Find where the given text appears and provide that cell's center as (X, Y) coordinate. 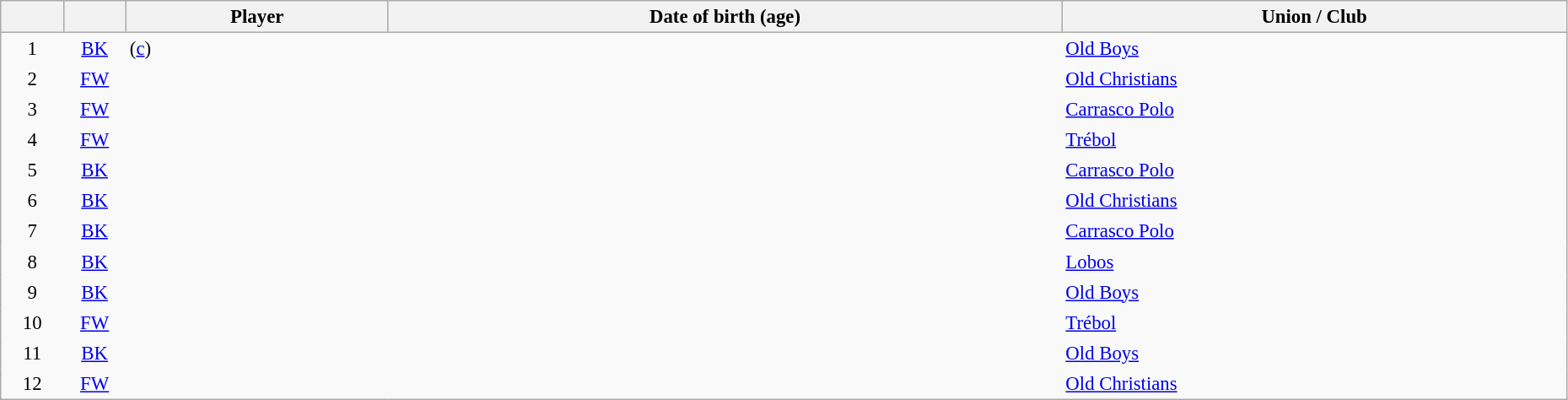
3 (32, 109)
5 (32, 170)
(c) (256, 49)
1 (32, 49)
4 (32, 140)
2 (32, 78)
10 (32, 322)
7 (32, 231)
Union / Club (1314, 17)
12 (32, 383)
Player (256, 17)
9 (32, 292)
Lobos (1314, 262)
6 (32, 201)
11 (32, 353)
8 (32, 262)
Date of birth (age) (725, 17)
